From the cell containing the given text, extract its center point as (X, Y) coordinate. 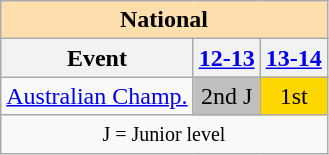
12-13 (226, 58)
Australian Champ. (97, 96)
13-14 (294, 58)
J = Junior level (164, 134)
Event (97, 58)
National (164, 20)
1st (294, 96)
2nd J (226, 96)
